Detect which cell encompasses the target text, then output its [x, y] center coordinate. 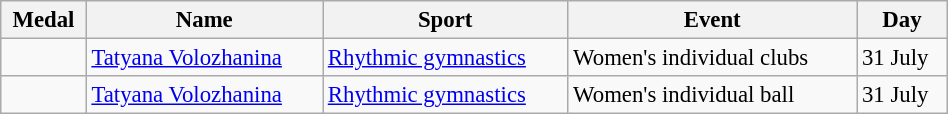
Sport [444, 20]
Women's individual clubs [712, 58]
Name [204, 20]
Event [712, 20]
Women's individual ball [712, 95]
Day [902, 20]
Medal [44, 20]
